Locate the cell with the specified text and output its [x, y] center coordinate. 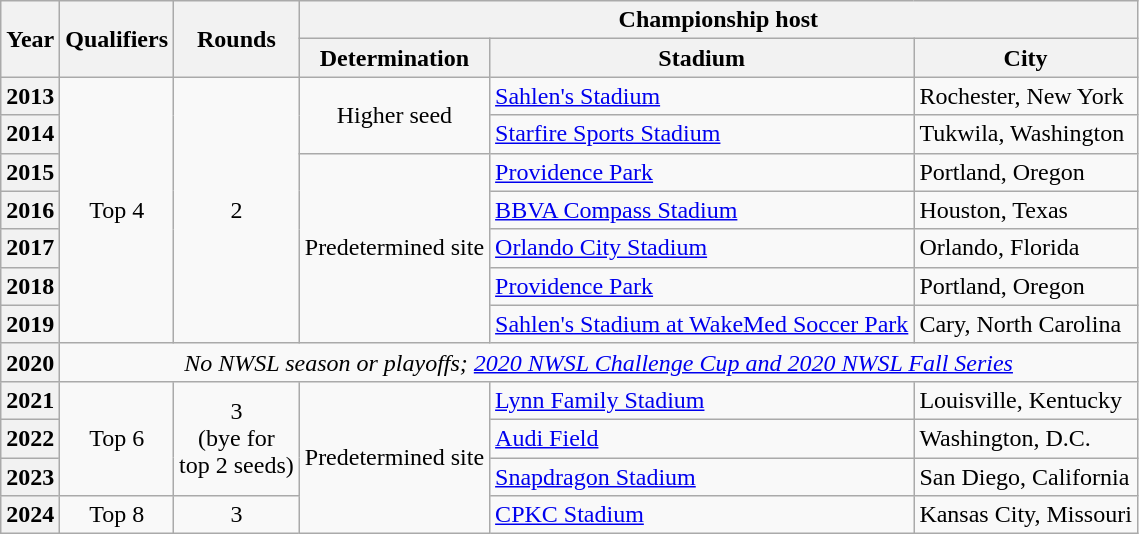
2013 [30, 96]
2020 [30, 362]
Washington, D.C. [1026, 438]
San Diego, California [1026, 477]
Rounds [237, 39]
2016 [30, 210]
3(bye fortop 2 seeds) [237, 438]
Orlando City Stadium [702, 248]
2015 [30, 172]
2024 [30, 515]
No NWSL season or playoffs; 2020 NWSL Challenge Cup and 2020 NWSL Fall Series [599, 362]
Determination [394, 58]
Championship host [718, 20]
Higher seed [394, 115]
Stadium [702, 58]
Rochester, New York [1026, 96]
2 [237, 210]
2023 [30, 477]
Tukwila, Washington [1026, 134]
Qualifiers [117, 39]
Cary, North Carolina [1026, 324]
Top 6 [117, 438]
Lynn Family Stadium [702, 400]
Snapdragon Stadium [702, 477]
City [1026, 58]
Orlando, Florida [1026, 248]
Top 4 [117, 210]
Sahlen's Stadium at WakeMed Soccer Park [702, 324]
CPKC Stadium [702, 515]
Year [30, 39]
Starfire Sports Stadium [702, 134]
2014 [30, 134]
Louisville, Kentucky [1026, 400]
BBVA Compass Stadium [702, 210]
2021 [30, 400]
Kansas City, Missouri [1026, 515]
Top 8 [117, 515]
2019 [30, 324]
3 [237, 515]
Audi Field [702, 438]
Houston, Texas [1026, 210]
2017 [30, 248]
2018 [30, 286]
Sahlen's Stadium [702, 96]
2022 [30, 438]
